Locate the cell with the specified text and output its (x, y) center coordinate. 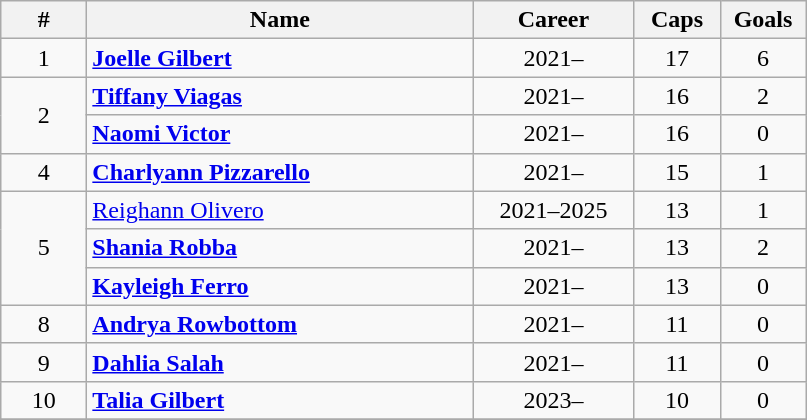
Name (280, 20)
Reighann Olivero (280, 210)
Career (554, 20)
2023– (554, 400)
9 (44, 362)
6 (763, 58)
Naomi Victor (280, 134)
Kayleigh Ferro (280, 286)
Andrya Rowbottom (280, 324)
Joelle Gilbert (280, 58)
Shania Robba (280, 248)
2021–2025 (554, 210)
Goals (763, 20)
Talia Gilbert (280, 400)
Tiffany Viagas (280, 96)
Dahlia Salah (280, 362)
Charlyann Pizzarello (280, 172)
15 (677, 172)
5 (44, 248)
4 (44, 172)
17 (677, 58)
Caps (677, 20)
# (44, 20)
8 (44, 324)
